Find where the given text appears and provide that cell's center as [x, y] coordinate. 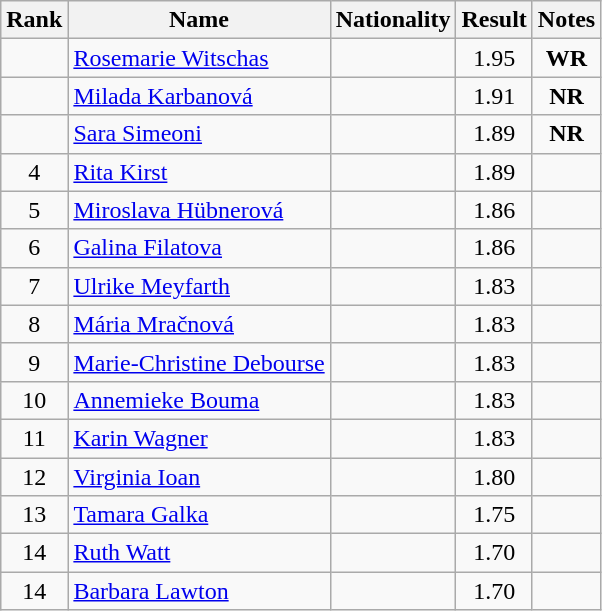
13 [34, 515]
Barbara Lawton [199, 591]
Marie-Christine Debourse [199, 362]
8 [34, 324]
Rosemarie Witschas [199, 58]
Rank [34, 20]
1.95 [494, 58]
Nationality [393, 20]
11 [34, 438]
Sara Simeoni [199, 134]
Notes [566, 20]
Annemieke Bouma [199, 400]
10 [34, 400]
Tamara Galka [199, 515]
9 [34, 362]
Result [494, 20]
WR [566, 58]
Milada Karbanová [199, 96]
Karin Wagner [199, 438]
6 [34, 248]
1.75 [494, 515]
Miroslava Hübnerová [199, 210]
Virginia Ioan [199, 477]
Rita Kirst [199, 172]
1.80 [494, 477]
Ruth Watt [199, 553]
5 [34, 210]
Ulrike Meyfarth [199, 286]
7 [34, 286]
4 [34, 172]
Galina Filatova [199, 248]
12 [34, 477]
Mária Mračnová [199, 324]
1.91 [494, 96]
Name [199, 20]
